Find where the given text appears and provide that cell's center as [X, Y] coordinate. 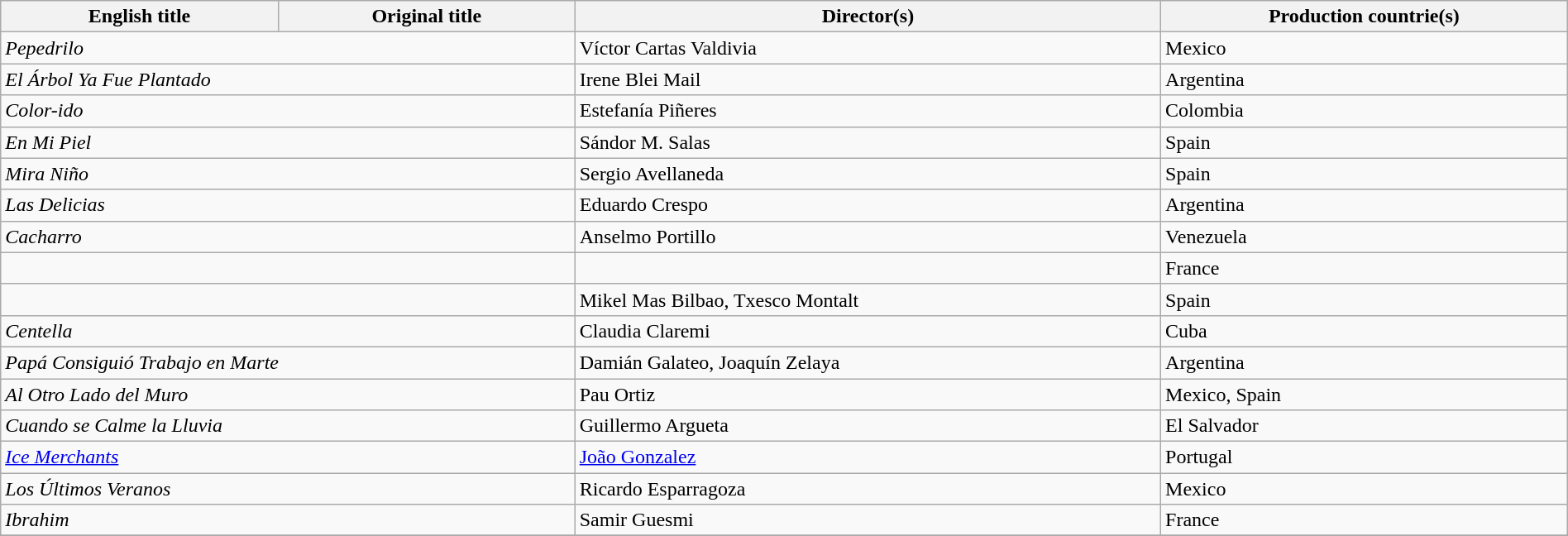
Papá Consiguió Trabajo en Marte [288, 362]
Pau Ortiz [868, 395]
En Mi Piel [288, 142]
Mikel Mas Bilbao, Txesco Montalt [868, 299]
El Salvador [1365, 426]
João Gonzalez [868, 457]
Venezuela [1365, 237]
English title [140, 17]
Portugal [1365, 457]
Cuba [1365, 331]
Sándor M. Salas [868, 142]
Estefanía Piñeres [868, 111]
Mira Niño [288, 174]
Anselmo Portillo [868, 237]
Cacharro [288, 237]
Los Últimos Veranos [288, 489]
Ricardo Esparragoza [868, 489]
Sergio Avellaneda [868, 174]
Production countrie(s) [1365, 17]
Eduardo Crespo [868, 205]
Samir Guesmi [868, 520]
Mexico, Spain [1365, 395]
Pepedrilo [288, 48]
Cuando se Calme la Lluvia [288, 426]
Claudia Claremi [868, 331]
Color-ido [288, 111]
Damián Galateo, Joaquín Zelaya [868, 362]
Centella [288, 331]
Ibrahim [288, 520]
Guillermo Argueta [868, 426]
El Árbol Ya Fue Plantado [288, 79]
Las Delicias [288, 205]
Víctor Cartas Valdivia [868, 48]
Director(s) [868, 17]
Colombia [1365, 111]
Original title [427, 17]
Ice Merchants [288, 457]
Al Otro Lado del Muro [288, 395]
Irene Blei Mail [868, 79]
